Provide the [x, y] coordinate of the cell's center where the given text is located.  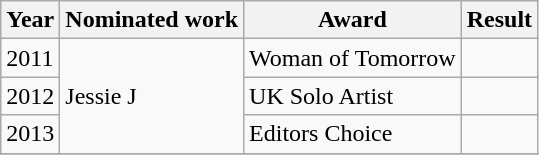
Nominated work [152, 20]
Year [30, 20]
Jessie J [152, 96]
Editors Choice [353, 134]
Award [353, 20]
2013 [30, 134]
Result [499, 20]
2011 [30, 58]
Woman of Tomorrow [353, 58]
2012 [30, 96]
UK Solo Artist [353, 96]
